Search for the cell housing the specified text and yield its (X, Y) center coordinate. 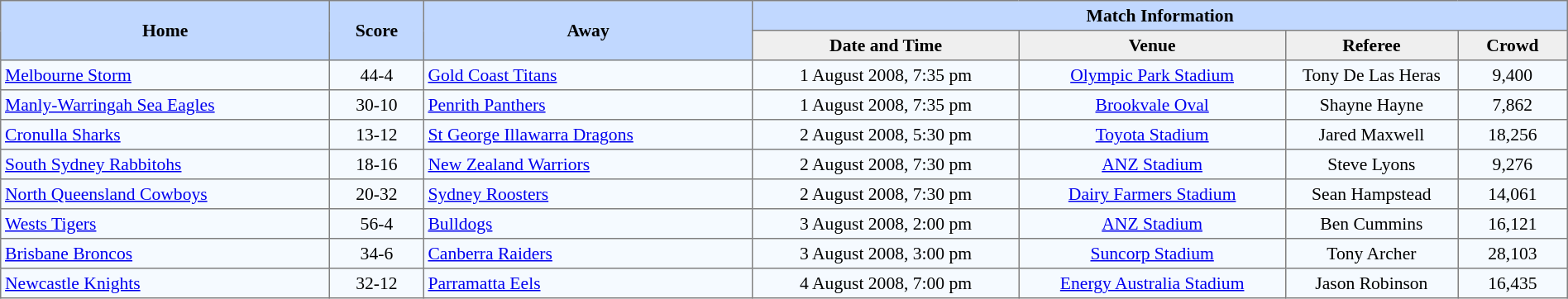
Match Information (1159, 16)
Cronulla Sharks (165, 135)
Steve Lyons (1371, 164)
32-12 (377, 283)
Bulldogs (588, 224)
28,103 (1513, 254)
2 August 2008, 5:30 pm (886, 135)
Newcastle Knights (165, 283)
Home (165, 31)
Canberra Raiders (588, 254)
Gold Coast Titans (588, 75)
Toyota Stadium (1152, 135)
3 August 2008, 3:00 pm (886, 254)
North Queensland Cowboys (165, 194)
Manly-Warringah Sea Eagles (165, 105)
16,121 (1513, 224)
Sydney Roosters (588, 194)
St George Illawarra Dragons (588, 135)
14,061 (1513, 194)
Brisbane Broncos (165, 254)
Sean Hampstead (1371, 194)
34-6 (377, 254)
18,256 (1513, 135)
Shayne Hayne (1371, 105)
Venue (1152, 45)
Energy Australia Stadium (1152, 283)
Crowd (1513, 45)
Olympic Park Stadium (1152, 75)
44-4 (377, 75)
Date and Time (886, 45)
20-32 (377, 194)
Away (588, 31)
56-4 (377, 224)
New Zealand Warriors (588, 164)
Melbourne Storm (165, 75)
Tony Archer (1371, 254)
Penrith Panthers (588, 105)
Dairy Farmers Stadium (1152, 194)
Tony De Las Heras (1371, 75)
9,400 (1513, 75)
Jared Maxwell (1371, 135)
South Sydney Rabbitohs (165, 164)
Parramatta Eels (588, 283)
30-10 (377, 105)
Score (377, 31)
4 August 2008, 7:00 pm (886, 283)
Ben Cummins (1371, 224)
18-16 (377, 164)
16,435 (1513, 283)
Wests Tigers (165, 224)
13-12 (377, 135)
9,276 (1513, 164)
Referee (1371, 45)
Jason Robinson (1371, 283)
Brookvale Oval (1152, 105)
7,862 (1513, 105)
3 August 2008, 2:00 pm (886, 224)
Suncorp Stadium (1152, 254)
